Find where the given text appears and provide that cell's center as [x, y] coordinate. 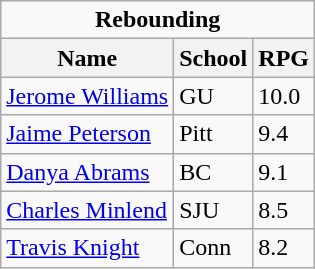
Charles Minlend [88, 210]
BC [214, 172]
8.5 [284, 210]
10.0 [284, 96]
Jerome Williams [88, 96]
SJU [214, 210]
Danya Abrams [88, 172]
8.2 [284, 248]
Name [88, 58]
9.4 [284, 134]
GU [214, 96]
School [214, 58]
Rebounding [158, 20]
Conn [214, 248]
RPG [284, 58]
Jaime Peterson [88, 134]
Pitt [214, 134]
9.1 [284, 172]
Travis Knight [88, 248]
